Provide the (X, Y) coordinate of the cell's center where the given text is located.  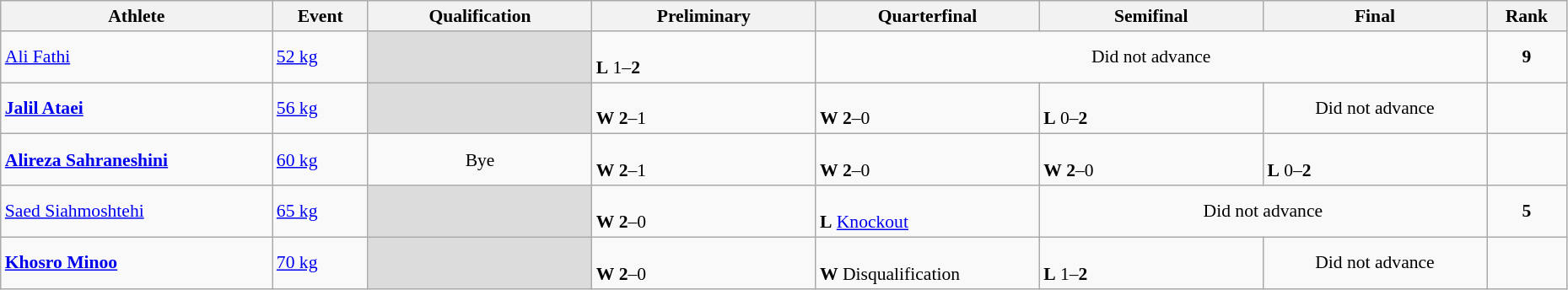
Quarterfinal (928, 16)
Final (1375, 16)
65 kg (321, 211)
Rank (1527, 16)
Bye (479, 160)
5 (1527, 211)
Ali Fathi (137, 57)
70 kg (321, 263)
Event (321, 16)
Jalil Ataei (137, 108)
W Disqualification (928, 263)
Alireza Sahraneshini (137, 160)
56 kg (321, 108)
Athlete (137, 16)
52 kg (321, 57)
L Knockout (928, 211)
60 kg (321, 160)
Khosro Minoo (137, 263)
Semifinal (1150, 16)
Saed Siahmoshtehi (137, 211)
Preliminary (703, 16)
Qualification (479, 16)
9 (1527, 57)
